Find where the given text appears and provide that cell's center as (x, y) coordinate. 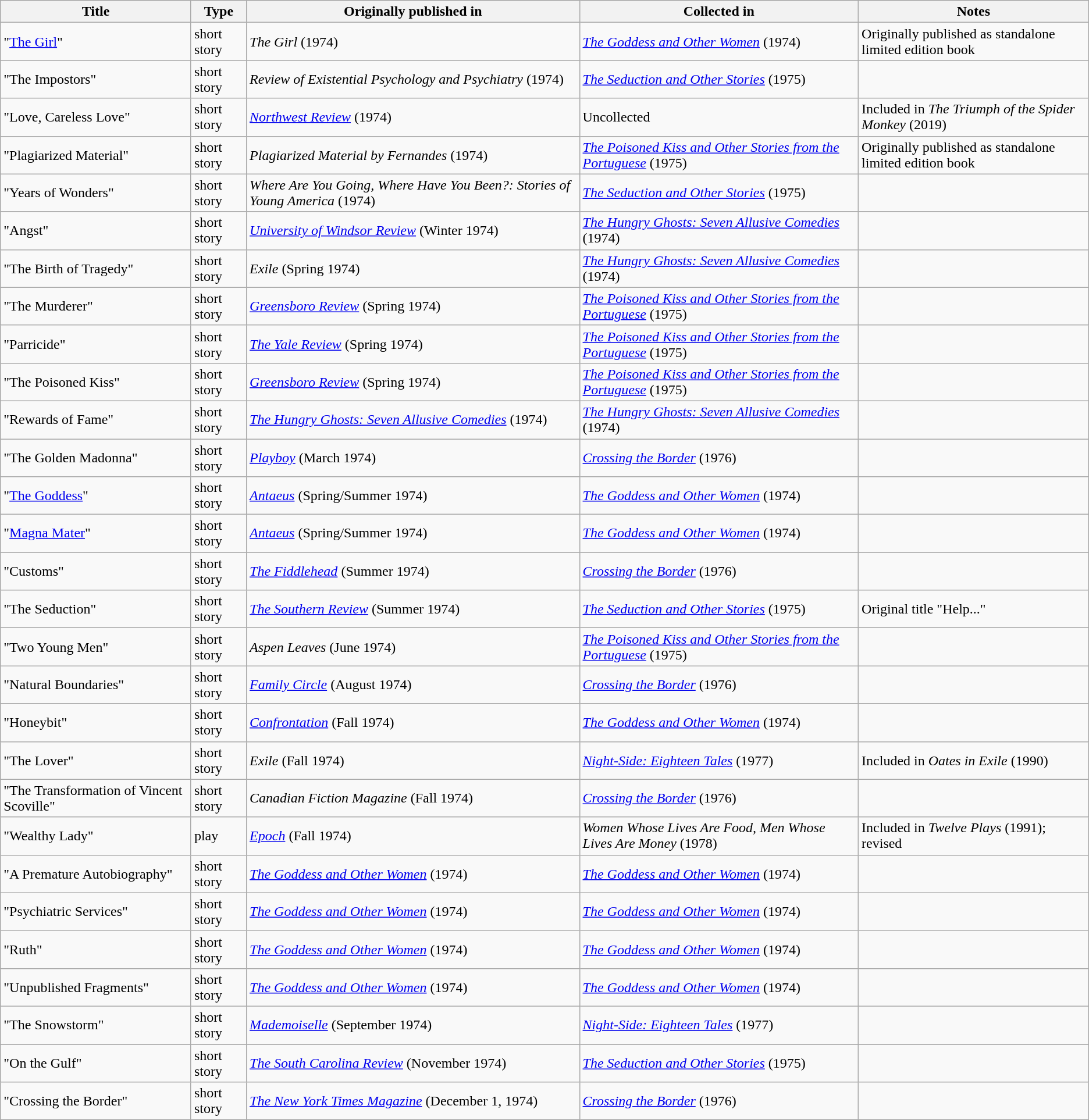
"A Premature Autobiography" (96, 873)
"Honeybit" (96, 722)
"The Snowstorm" (96, 1025)
Collected in (719, 12)
Notes (974, 12)
The Southern Review (Summer 1974) (413, 609)
The New York Times Magazine (December 1, 1974) (413, 1101)
"The Lover" (96, 761)
Confrontation (Fall 1974) (413, 722)
The Girl (1974) (413, 42)
Included in Twelve Plays (1991); revised (974, 836)
"Crossing the Border" (96, 1101)
Family Circle (August 1974) (413, 685)
"The Golden Madonna" (96, 457)
Epoch (Fall 1974) (413, 836)
"Customs" (96, 571)
Included in Oates in Exile (1990) (974, 761)
Review of Existential Psychology and Psychiatry (1974) (413, 79)
Mademoiselle (September 1974) (413, 1025)
"Angst" (96, 230)
Playboy (March 1974) (413, 457)
Plagiarized Material by Fernandes (1974) (413, 155)
Exile (Fall 1974) (413, 761)
Included in The Triumph of the Spider Monkey (2019) (974, 117)
"The Seduction" (96, 609)
"The Goddess" (96, 495)
"The Poisoned Kiss" (96, 381)
"Years of Wonders" (96, 193)
Exile (Spring 1974) (413, 269)
"Wealthy Lady" (96, 836)
The Fiddlehead (Summer 1974) (413, 571)
Where Are You Going, Where Have You Been?: Stories of Young America (1974) (413, 193)
Aspen Leaves (June 1974) (413, 647)
Women Whose Lives Are Food, Men Whose Lives Are Money (1978) (719, 836)
"The Impostors" (96, 79)
Northwest Review (1974) (413, 117)
"Magna Mater" (96, 534)
"The Transformation of Vincent Scoville" (96, 798)
"Love, Careless Love" (96, 117)
"Unpublished Fragments" (96, 987)
"Psychiatric Services" (96, 912)
Canadian Fiction Magazine (Fall 1974) (413, 798)
"The Girl" (96, 42)
Originally published in (413, 12)
University of Windsor Review (Winter 1974) (413, 230)
Type (219, 12)
"Natural Boundaries" (96, 685)
The South Carolina Review (November 1974) (413, 1063)
"On the Gulf" (96, 1063)
"Rewards of Fame" (96, 420)
"Plagiarized Material" (96, 155)
"Ruth" (96, 949)
Original title "Help..." (974, 609)
"Two Young Men" (96, 647)
The Yale Review (Spring 1974) (413, 344)
"The Murderer" (96, 306)
"The Birth of Tragedy" (96, 269)
play (219, 836)
Title (96, 12)
Uncollected (719, 117)
"Parricide" (96, 344)
